Capture the cell that displays the provided text and extract its (x, y) central coordinate. 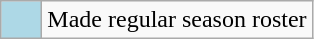
Made regular season roster (177, 20)
